Output the (X, Y) coordinate of the center of the cell containing the given text.  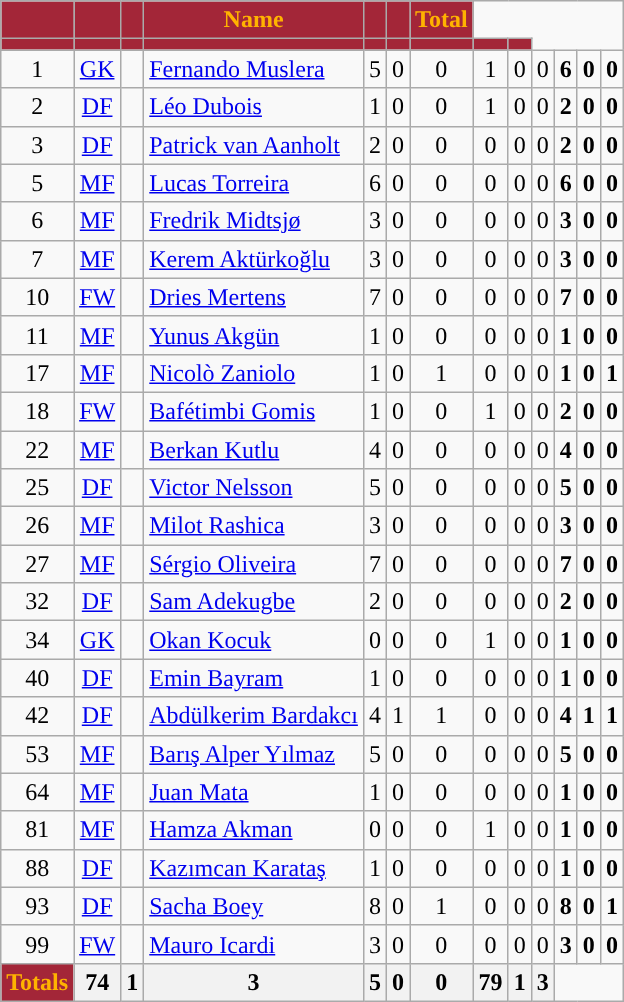
88 (38, 868)
27 (38, 564)
Milot Rashica (254, 526)
79 (490, 982)
42 (38, 716)
Yunus Akgün (254, 335)
17 (38, 373)
74 (98, 982)
34 (38, 640)
Sérgio Oliveira (254, 564)
Hamza Akman (254, 830)
18 (38, 411)
Totals (38, 982)
Bafétimbi Gomis (254, 411)
10 (38, 297)
53 (38, 754)
Victor Nelsson (254, 488)
Nicolò Zaniolo (254, 373)
25 (38, 488)
11 (38, 335)
Okan Kocuk (254, 640)
81 (38, 830)
Kazımcan Karataş (254, 868)
Emin Bayram (254, 678)
Total (442, 20)
22 (38, 449)
Sacha Boey (254, 906)
40 (38, 678)
32 (38, 602)
Sam Adekugbe (254, 602)
Lucas Torreira (254, 183)
Dries Mertens (254, 297)
Fredrik Midtsjø (254, 221)
26 (38, 526)
64 (38, 792)
Fernando Muslera (254, 69)
Barış Alper Yılmaz (254, 754)
Patrick van Aanholt (254, 145)
93 (38, 906)
Léo Dubois (254, 107)
Juan Mata (254, 792)
Abdülkerim Bardakcı (254, 716)
Mauro Icardi (254, 944)
99 (38, 944)
Berkan Kutlu (254, 449)
Kerem Aktürkoğlu (254, 259)
Name (254, 20)
